Locate the cell with the specified text and output its (x, y) center coordinate. 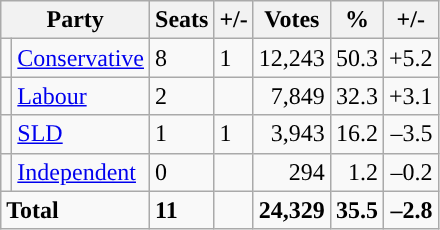
35.5 (356, 210)
+5.2 (410, 58)
% (356, 20)
SLD (81, 134)
–2.8 (410, 210)
–3.5 (410, 134)
Conservative (81, 58)
32.3 (356, 96)
7,849 (292, 96)
8 (182, 58)
–0.2 (410, 172)
Party (76, 20)
50.3 (356, 58)
Labour (81, 96)
Independent (81, 172)
1.2 (356, 172)
24,329 (292, 210)
11 (182, 210)
0 (182, 172)
3,943 (292, 134)
12,243 (292, 58)
294 (292, 172)
Seats (182, 20)
Total (76, 210)
Votes (292, 20)
16.2 (356, 134)
2 (182, 96)
+3.1 (410, 96)
